For the text-containing cell, return its midpoint in (X, Y) coordinate format. 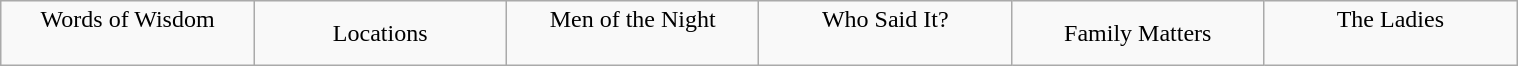
Locations (380, 34)
Words of Wisdom (128, 34)
Men of the Night (632, 34)
The Ladies (1390, 34)
Who Said It? (886, 34)
Family Matters (1138, 34)
